Provide the (X, Y) coordinate of the cell's center where the given text is located.  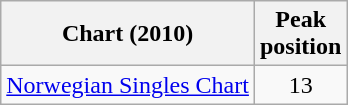
Chart (2010) (128, 34)
Norwegian Singles Chart (128, 85)
Peakposition (300, 34)
13 (300, 85)
